Provide the (x, y) coordinate of the cell's center where the given text is located.  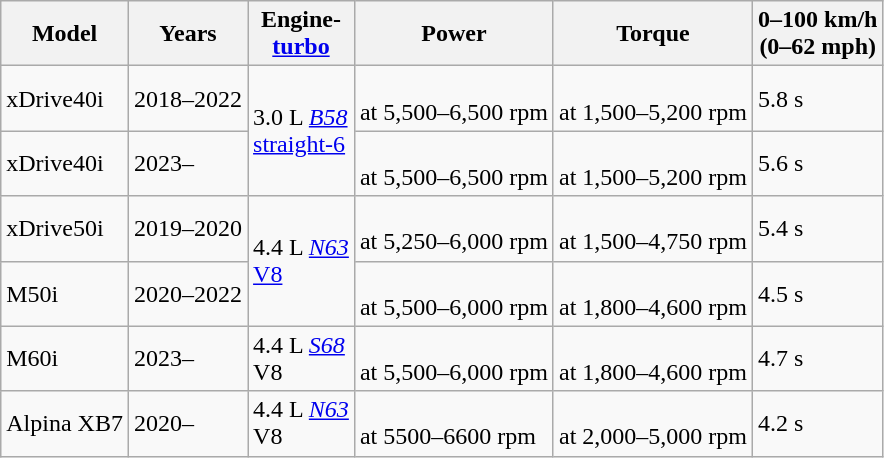
4.7 s (818, 358)
at 5500–6600 rpm (454, 424)
0–100 km/h (0–62 mph) (818, 34)
at 1,500–4,750 rpm (652, 228)
Power (454, 34)
2018–2022 (188, 98)
2020– (188, 424)
5.6 s (818, 164)
4.5 s (818, 294)
Model (65, 34)
5.8 s (818, 98)
M60i (65, 358)
4.4 L S68 V8 (302, 358)
4.2 s (818, 424)
2019–2020 (188, 228)
Alpina XB7 (65, 424)
3.0 L B58 straight-6 (302, 131)
xDrive50i (65, 228)
Years (188, 34)
M50i (65, 294)
2020–2022 (188, 294)
Engine- turbo (302, 34)
at 2,000–5,000 rpm (652, 424)
5.4 s (818, 228)
at 5,250–6,000 rpm (454, 228)
Torque (652, 34)
